Determine the (x, y) coordinate at the center of the cell enclosing the given text.  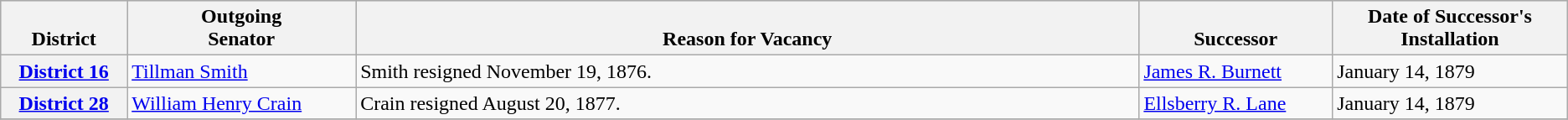
District 16 (64, 71)
Reason for Vacancy (747, 29)
Successor (1236, 29)
District 28 (64, 103)
OutgoingSenator (241, 29)
Tillman Smith (241, 71)
District (64, 29)
Date of Successor's Installation (1451, 29)
Crain resigned August 20, 1877. (747, 103)
William Henry Crain (241, 103)
Smith resigned November 19, 1876. (747, 71)
James R. Burnett (1236, 71)
Ellsberry R. Lane (1236, 103)
